Pinpoint the cell where the given text exists, returning its (X, Y) midpoint coordinate. 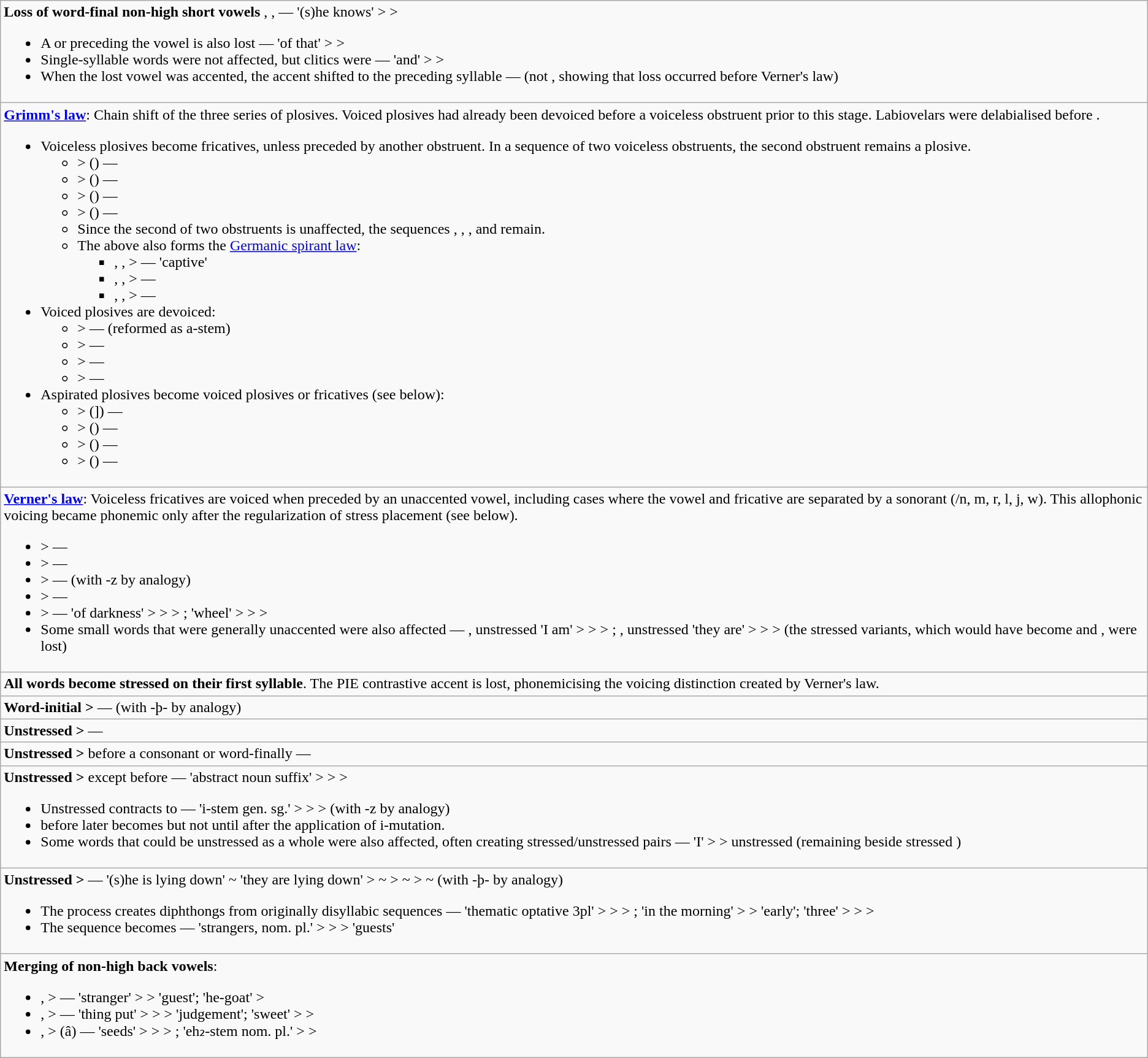
All words become stressed on their first syllable. The PIE contrastive accent is lost, phonemicising the voicing distinction created by Verner's law. (574, 684)
Word-initial > — (with -þ- by analogy) (574, 707)
Unstressed > before a consonant or word-finally — (574, 754)
Unstressed > — (574, 730)
